Find where the given text appears and provide that cell's center as [X, Y] coordinate. 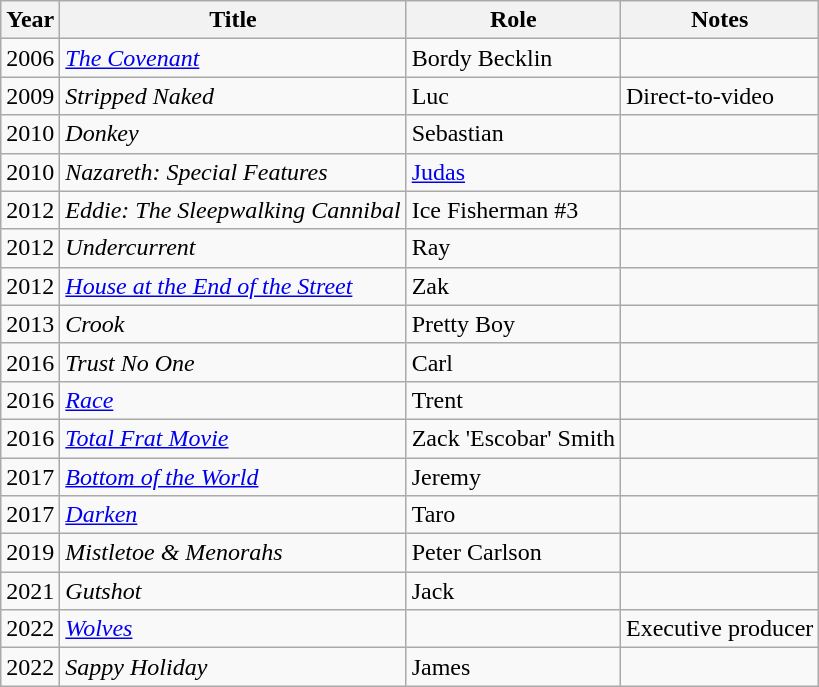
Race [233, 400]
Crook [233, 324]
Zak [513, 286]
Executive producer [720, 629]
2006 [30, 58]
Gutshot [233, 591]
Taro [513, 515]
Pretty Boy [513, 324]
Darken [233, 515]
Luc [513, 96]
Total Frat Movie [233, 438]
Eddie: The Sleepwalking Cannibal [233, 210]
Carl [513, 362]
Bottom of the World [233, 477]
The Covenant [233, 58]
2009 [30, 96]
Notes [720, 20]
Zack 'Escobar' Smith [513, 438]
Trent [513, 400]
Sappy Holiday [233, 667]
Sebastian [513, 134]
2021 [30, 591]
Jeremy [513, 477]
Donkey [233, 134]
2013 [30, 324]
Role [513, 20]
Mistletoe & Menorahs [233, 553]
James [513, 667]
Bordy Becklin [513, 58]
Peter Carlson [513, 553]
Undercurrent [233, 248]
Title [233, 20]
Wolves [233, 629]
Trust No One [233, 362]
Year [30, 20]
Judas [513, 172]
Nazareth: Special Features [233, 172]
Ray [513, 248]
Ice Fisherman #3 [513, 210]
Jack [513, 591]
Direct-to-video [720, 96]
Stripped Naked [233, 96]
2019 [30, 553]
House at the End of the Street [233, 286]
